Identify which cell holds the provided text, then report its (x, y) central coordinate. 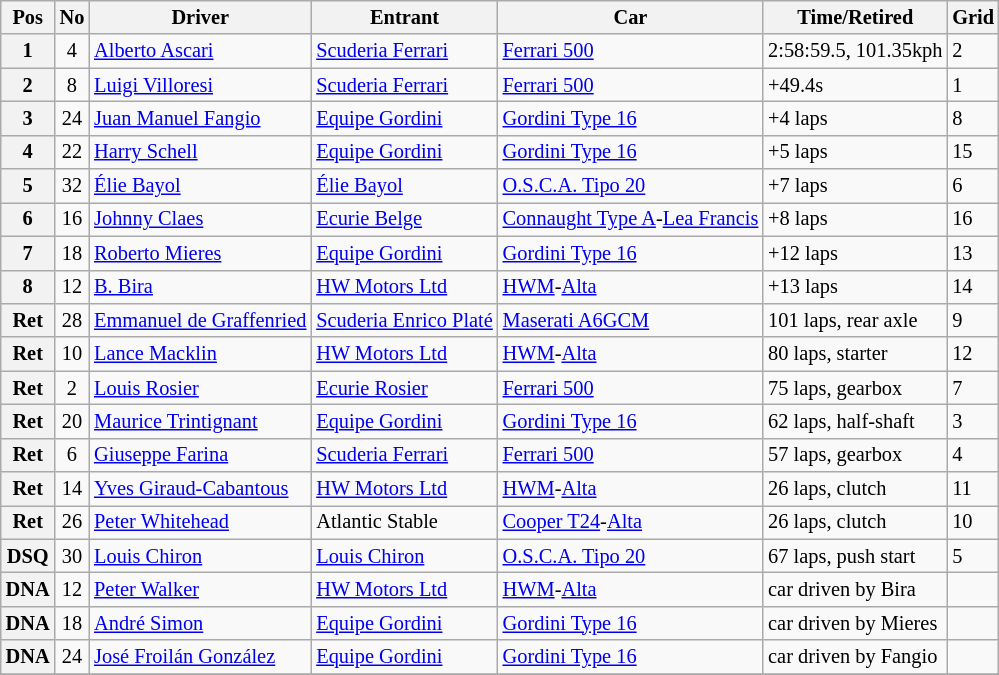
B. Bira (200, 287)
20 (72, 421)
Luigi Villoresi (200, 85)
Pos (28, 17)
28 (72, 320)
32 (72, 186)
+12 laps (855, 253)
Emmanuel de Graffenried (200, 320)
Harry Schell (200, 152)
Cooper T24-Alta (631, 522)
+49.4s (855, 85)
Peter Whitehead (200, 522)
+5 laps (855, 152)
57 laps, gearbox (855, 455)
+7 laps (855, 186)
Atlantic Stable (404, 522)
Lance Macklin (200, 354)
Grid (973, 17)
26 (72, 522)
75 laps, gearbox (855, 388)
Maurice Trintignant (200, 421)
Peter Walker (200, 589)
Maserati A6GCM (631, 320)
Yves Giraud-Cabantous (200, 489)
22 (72, 152)
Scuderia Enrico Platé (404, 320)
No (72, 17)
62 laps, half-shaft (855, 421)
Entrant (404, 17)
67 laps, push start (855, 556)
Louis Rosier (200, 388)
André Simon (200, 623)
9 (973, 320)
Roberto Mieres (200, 253)
+8 laps (855, 219)
Connaught Type A-Lea Francis (631, 219)
15 (973, 152)
80 laps, starter (855, 354)
30 (72, 556)
DSQ (28, 556)
Johnny Claes (200, 219)
Ecurie Rosier (404, 388)
Driver (200, 17)
car driven by Mieres (855, 623)
Car (631, 17)
Giuseppe Farina (200, 455)
Time/Retired (855, 17)
11 (973, 489)
José Froilán González (200, 657)
+13 laps (855, 287)
2:58:59.5, 101.35kph (855, 51)
Alberto Ascari (200, 51)
13 (973, 253)
Juan Manuel Fangio (200, 118)
car driven by Bira (855, 589)
+4 laps (855, 118)
car driven by Fangio (855, 657)
Ecurie Belge (404, 219)
101 laps, rear axle (855, 320)
